Output the (X, Y) coordinate of the center of the cell containing the given text.  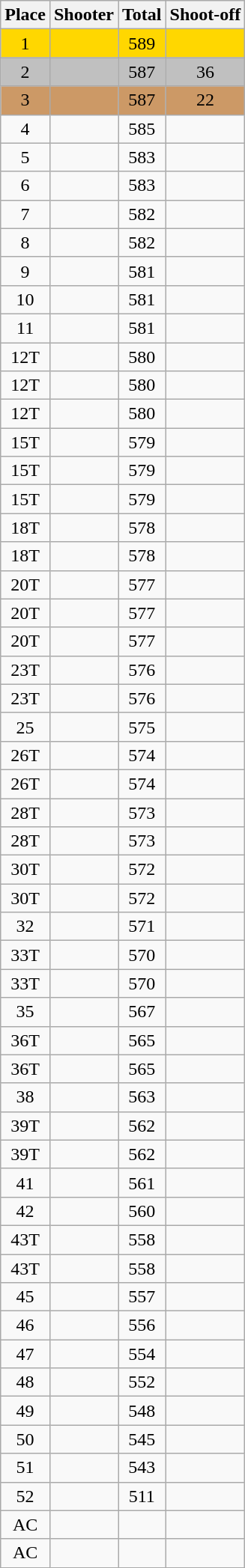
585 (142, 129)
556 (142, 1326)
42 (25, 1211)
7 (25, 214)
511 (142, 1496)
11 (25, 328)
589 (142, 43)
5 (25, 157)
38 (25, 1097)
552 (142, 1382)
575 (142, 727)
51 (25, 1468)
52 (25, 1496)
548 (142, 1411)
563 (142, 1097)
48 (25, 1382)
6 (25, 186)
9 (25, 271)
25 (25, 727)
543 (142, 1468)
22 (205, 100)
3 (25, 100)
2 (25, 72)
46 (25, 1326)
41 (25, 1183)
571 (142, 927)
554 (142, 1354)
8 (25, 242)
557 (142, 1297)
49 (25, 1411)
47 (25, 1354)
Total (142, 15)
32 (25, 927)
561 (142, 1183)
567 (142, 1012)
4 (25, 129)
50 (25, 1439)
545 (142, 1439)
45 (25, 1297)
Shooter (84, 15)
36 (205, 72)
Shoot-off (205, 15)
1 (25, 43)
10 (25, 299)
Place (25, 15)
560 (142, 1211)
35 (25, 1012)
